Extract the (x, y) coordinate from the center of the cell holding the provided text.  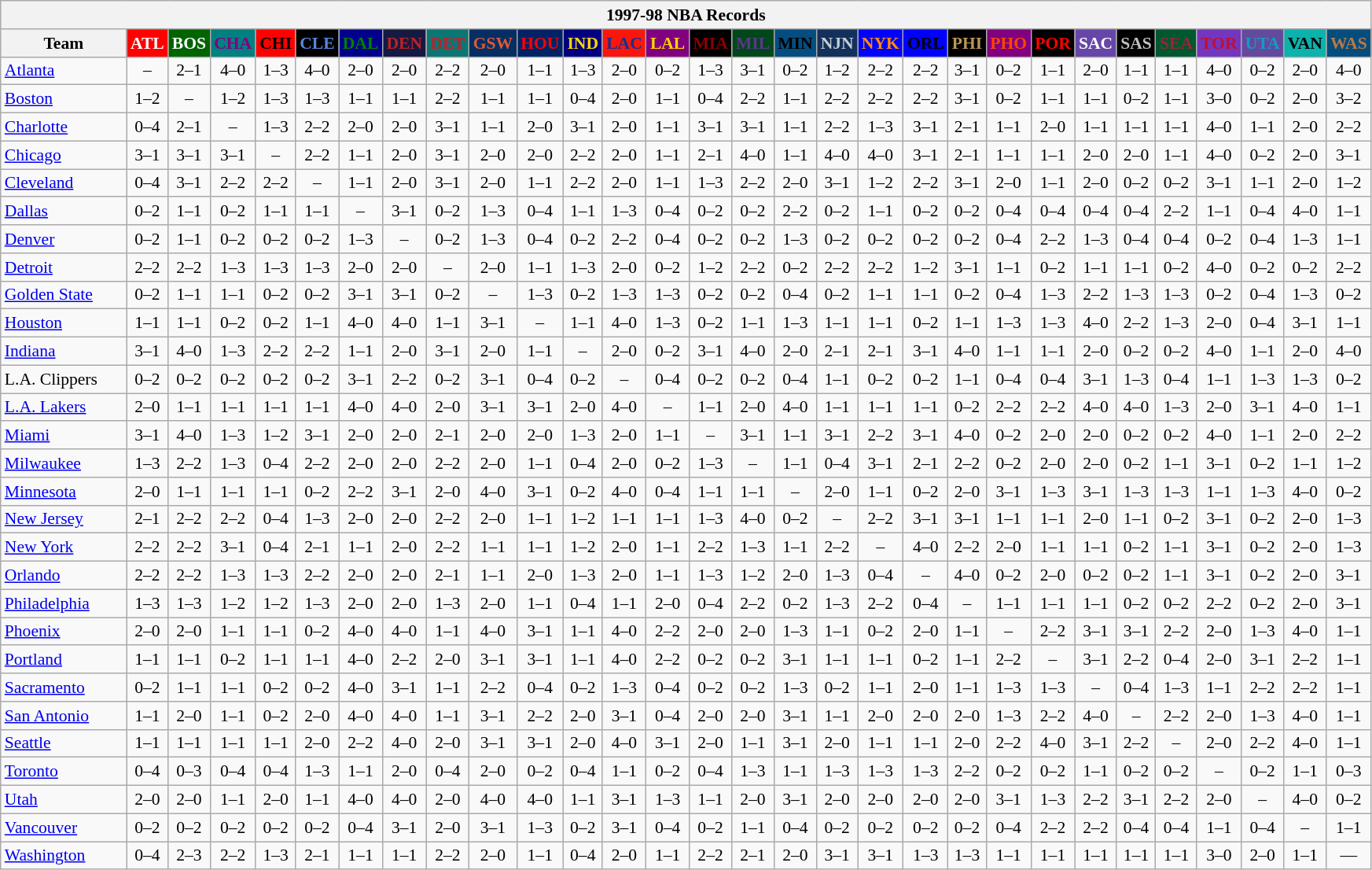
VAN (1305, 43)
DET (448, 43)
MIL (753, 43)
Detroit (64, 267)
Phoenix (64, 632)
POR (1053, 43)
Dallas (64, 212)
PHO (1008, 43)
Atlanta (64, 71)
SAC (1096, 43)
SEA (1176, 43)
New York (64, 547)
ATL (148, 43)
Indiana (64, 352)
SAS (1136, 43)
Cleveland (64, 183)
San Antonio (64, 716)
1997-98 NBA Records (686, 15)
Portland (64, 660)
— (1349, 856)
3–2 (1349, 99)
GSW (494, 43)
Orlando (64, 576)
IND (583, 43)
LAL (668, 43)
ORL (926, 43)
New Jersey (64, 519)
Washington (64, 856)
Boston (64, 99)
BOS (189, 43)
MIA (710, 43)
PHI (967, 43)
MIN (795, 43)
WAS (1349, 43)
Vancouver (64, 828)
CHI (275, 43)
Utah (64, 800)
HOU (539, 43)
DEN (404, 43)
L.A. Lakers (64, 407)
Houston (64, 323)
Philadelphia (64, 603)
Miami (64, 436)
Toronto (64, 772)
Sacramento (64, 688)
TOR (1219, 43)
CLE (318, 43)
Team (64, 43)
2–3 (189, 856)
Charlotte (64, 127)
L.A. Clippers (64, 379)
NYK (881, 43)
Denver (64, 239)
Milwaukee (64, 463)
DAL (361, 43)
LAC (624, 43)
Chicago (64, 155)
Minnesota (64, 492)
UTA (1263, 43)
Seattle (64, 743)
NJN (837, 43)
CHA (233, 43)
Golden State (64, 295)
